Capture the cell that displays the provided text and extract its (x, y) central coordinate. 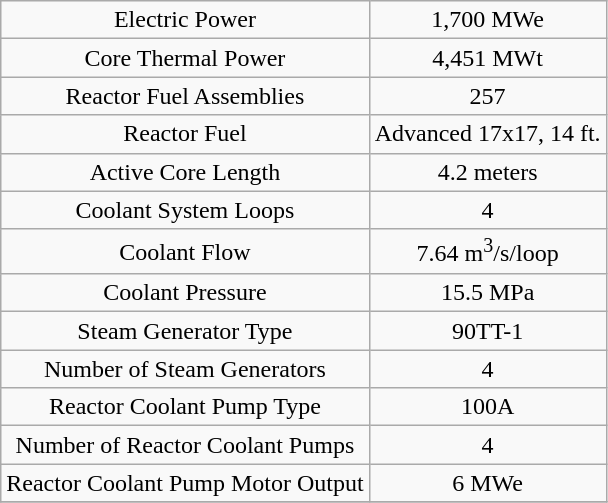
Reactor Fuel (185, 134)
100A (488, 407)
Active Core Length (185, 172)
Electric Power (185, 20)
Steam Generator Type (185, 331)
4,451 MWt (488, 58)
Advanced 17x17, 14 ft. (488, 134)
Number of Steam Generators (185, 369)
Reactor Coolant Pump Type (185, 407)
1,700 MWe (488, 20)
4.2 meters (488, 172)
Reactor Coolant Pump Motor Output (185, 483)
Reactor Fuel Assemblies (185, 96)
257 (488, 96)
7.64 m3/s/loop (488, 252)
90TT-1 (488, 331)
Core Thermal Power (185, 58)
Number of Reactor Coolant Pumps (185, 445)
Coolant System Loops (185, 210)
Coolant Flow (185, 252)
6 MWe (488, 483)
Coolant Pressure (185, 293)
15.5 MPa (488, 293)
